Pinpoint the cell where the given text exists, returning its (x, y) midpoint coordinate. 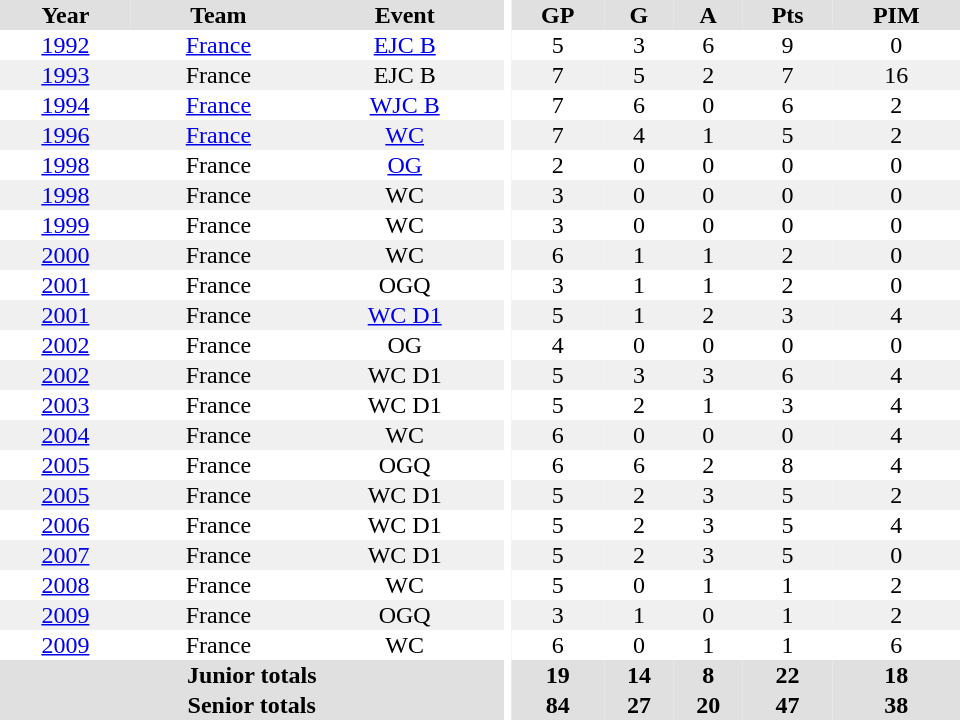
1999 (66, 225)
A (708, 15)
2007 (66, 555)
GP (558, 15)
18 (896, 675)
22 (788, 675)
20 (708, 705)
27 (638, 705)
Year (66, 15)
1993 (66, 75)
19 (558, 675)
1996 (66, 135)
Team (218, 15)
Junior totals (252, 675)
14 (638, 675)
2004 (66, 435)
2008 (66, 585)
Pts (788, 15)
1994 (66, 105)
9 (788, 45)
16 (896, 75)
84 (558, 705)
2000 (66, 255)
G (638, 15)
47 (788, 705)
2003 (66, 405)
38 (896, 705)
1992 (66, 45)
PIM (896, 15)
Senior totals (252, 705)
Event (404, 15)
2006 (66, 525)
WJC B (404, 105)
